Determine the (x, y) coordinate at the center of the cell enclosing the given text.  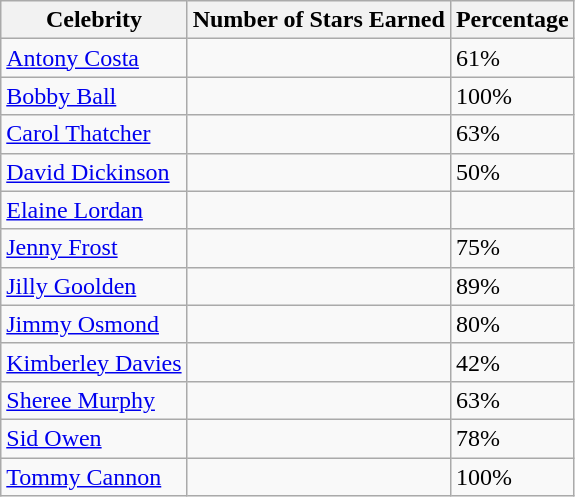
80% (512, 324)
Tommy Cannon (94, 477)
David Dickinson (94, 172)
Sid Owen (94, 438)
Elaine Lordan (94, 210)
Kimberley Davies (94, 362)
Jilly Goolden (94, 286)
Carol Thatcher (94, 134)
Celebrity (94, 20)
Percentage (512, 20)
Sheree Murphy (94, 400)
Jenny Frost (94, 248)
Number of Stars Earned (318, 20)
Antony Costa (94, 58)
75% (512, 248)
89% (512, 286)
42% (512, 362)
Jimmy Osmond (94, 324)
50% (512, 172)
61% (512, 58)
78% (512, 438)
Bobby Ball (94, 96)
